Provide the [x, y] coordinate of the cell's center where the given text is located.  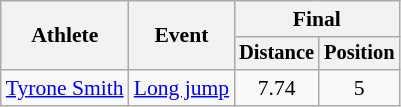
7.74 [276, 88]
Tyrone Smith [65, 88]
Athlete [65, 36]
5 [359, 88]
Final [316, 19]
Distance [276, 54]
Event [182, 36]
Long jump [182, 88]
Position [359, 54]
